For the text-containing cell, return its midpoint in [x, y] coordinate format. 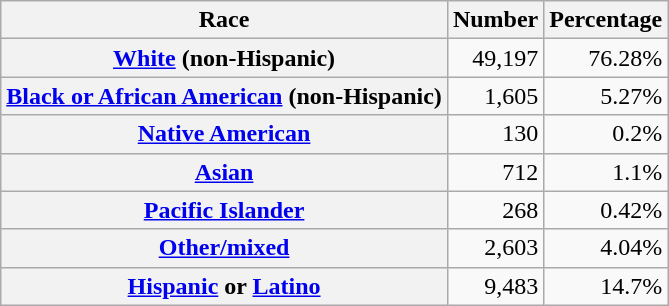
9,483 [495, 286]
49,197 [495, 58]
5.27% [606, 96]
268 [495, 210]
0.2% [606, 134]
14.7% [606, 286]
1,605 [495, 96]
2,603 [495, 248]
Hispanic or Latino [224, 286]
Black or African American (non-Hispanic) [224, 96]
Pacific Islander [224, 210]
76.28% [606, 58]
1.1% [606, 172]
White (non-Hispanic) [224, 58]
Percentage [606, 20]
Other/mixed [224, 248]
Race [224, 20]
0.42% [606, 210]
Native American [224, 134]
Asian [224, 172]
712 [495, 172]
130 [495, 134]
Number [495, 20]
4.04% [606, 248]
